Detect which cell encompasses the target text, then output its (x, y) center coordinate. 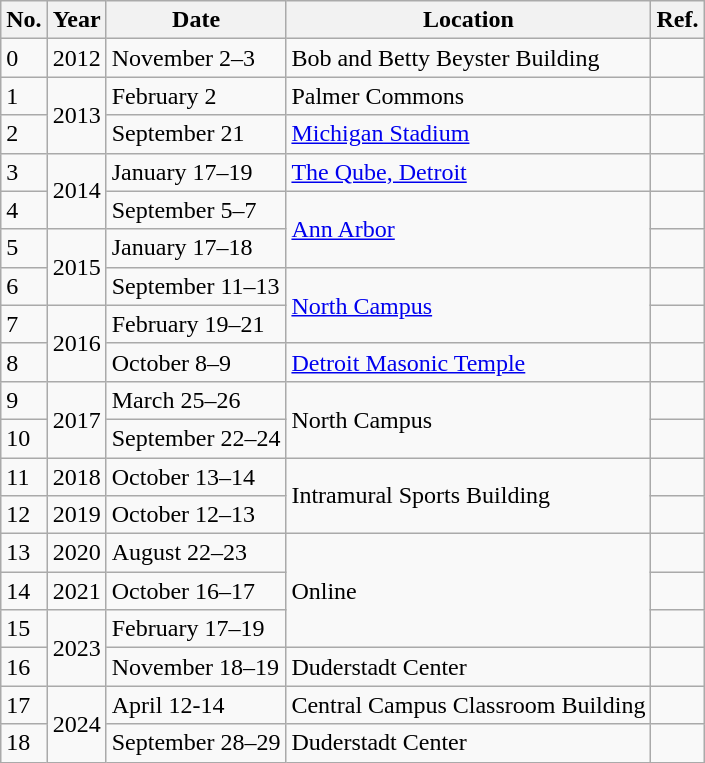
November 2–3 (196, 58)
11 (24, 477)
5 (24, 248)
7 (24, 324)
3 (24, 172)
Year (76, 20)
2012 (76, 58)
August 22–23 (196, 553)
September 28–29 (196, 743)
Ref. (678, 20)
September 5–7 (196, 210)
September 22–24 (196, 438)
2013 (76, 115)
Central Campus Classroom Building (468, 705)
14 (24, 591)
Ann Arbor (468, 229)
1 (24, 96)
2021 (76, 591)
October 16–17 (196, 591)
April 12-14 (196, 705)
2024 (76, 724)
September 11–13 (196, 286)
Bob and Betty Beyster Building (468, 58)
Palmer Commons (468, 96)
16 (24, 667)
2019 (76, 515)
October 13–14 (196, 477)
Michigan Stadium (468, 134)
13 (24, 553)
2016 (76, 343)
Location (468, 20)
January 17–19 (196, 172)
2017 (76, 419)
February 17–19 (196, 629)
2014 (76, 191)
October 8–9 (196, 362)
No. (24, 20)
Intramural Sports Building (468, 496)
18 (24, 743)
Online (468, 591)
Detroit Masonic Temple (468, 362)
September 21 (196, 134)
2015 (76, 267)
November 18–19 (196, 667)
The Qube, Detroit (468, 172)
4 (24, 210)
9 (24, 400)
2020 (76, 553)
2023 (76, 648)
8 (24, 362)
Date (196, 20)
October 12–13 (196, 515)
March 25–26 (196, 400)
0 (24, 58)
February 2 (196, 96)
10 (24, 438)
January 17–18 (196, 248)
12 (24, 515)
17 (24, 705)
February 19–21 (196, 324)
2018 (76, 477)
15 (24, 629)
2 (24, 134)
6 (24, 286)
